For the text-containing cell, return its midpoint in (X, Y) coordinate format. 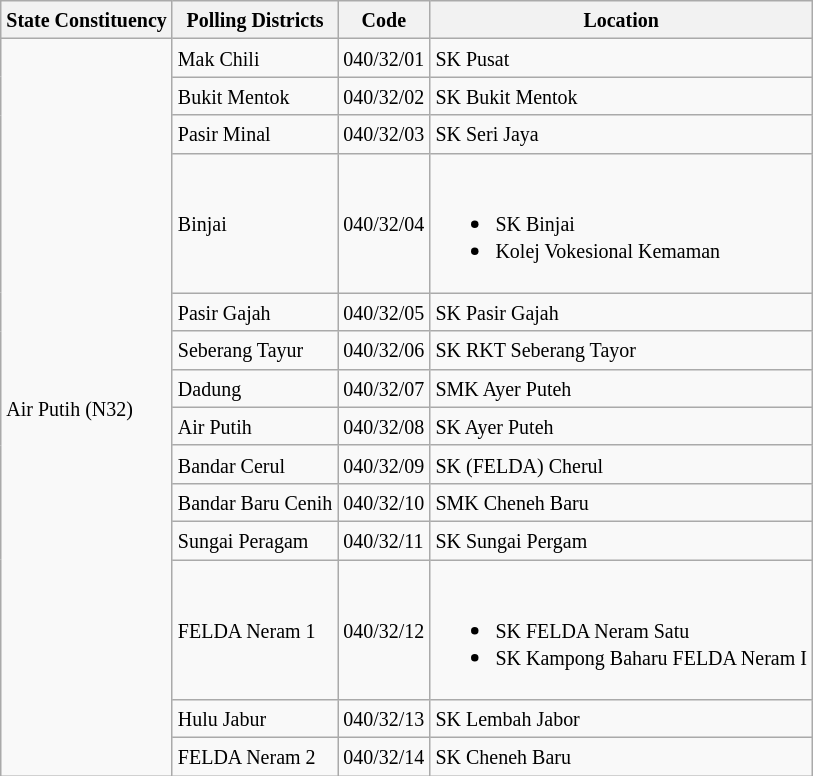
SK Cheneh Baru (622, 757)
SK BinjaiKolej Vokesional Kemaman (622, 223)
Bukit Mentok (254, 96)
040/32/01 (384, 58)
Dadung (254, 388)
040/32/10 (384, 502)
SK FELDA Neram SatuSK Kampong Baharu FELDA Neram I (622, 630)
040/32/06 (384, 350)
Mak Chili (254, 58)
Air Putih (254, 426)
Polling Districts (254, 20)
SK Sungai Pergam (622, 540)
SK Seri Jaya (622, 134)
Code (384, 20)
SK RKT Seberang Tayor (622, 350)
040/32/14 (384, 757)
SK Ayer Puteh (622, 426)
040/32/04 (384, 223)
Hulu Jabur (254, 719)
040/32/03 (384, 134)
Bandar Cerul (254, 464)
Pasir Minal (254, 134)
SK Pusat (622, 58)
040/32/08 (384, 426)
SMK Ayer Puteh (622, 388)
Air Putih (N32) (87, 408)
040/32/07 (384, 388)
Bandar Baru Cenih (254, 502)
040/32/09 (384, 464)
Seberang Tayur (254, 350)
040/32/11 (384, 540)
Sungai Peragam (254, 540)
SK Bukit Mentok (622, 96)
FELDA Neram 1 (254, 630)
SK Pasir Gajah (622, 312)
FELDA Neram 2 (254, 757)
SMK Cheneh Baru (622, 502)
SK (FELDA) Cherul (622, 464)
SK Lembah Jabor (622, 719)
040/32/05 (384, 312)
040/32/13 (384, 719)
040/32/02 (384, 96)
040/32/12 (384, 630)
Binjai (254, 223)
State Constituency (87, 20)
Pasir Gajah (254, 312)
Location (622, 20)
